Detect which cell encompasses the target text, then output its [x, y] center coordinate. 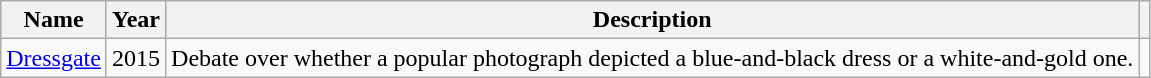
Dressgate [54, 58]
Name [54, 20]
Description [652, 20]
Debate over whether a popular photograph depicted a blue-and-black dress or a white-and-gold one. [652, 58]
Year [136, 20]
2015 [136, 58]
